For the text-containing cell, return its midpoint in (X, Y) coordinate format. 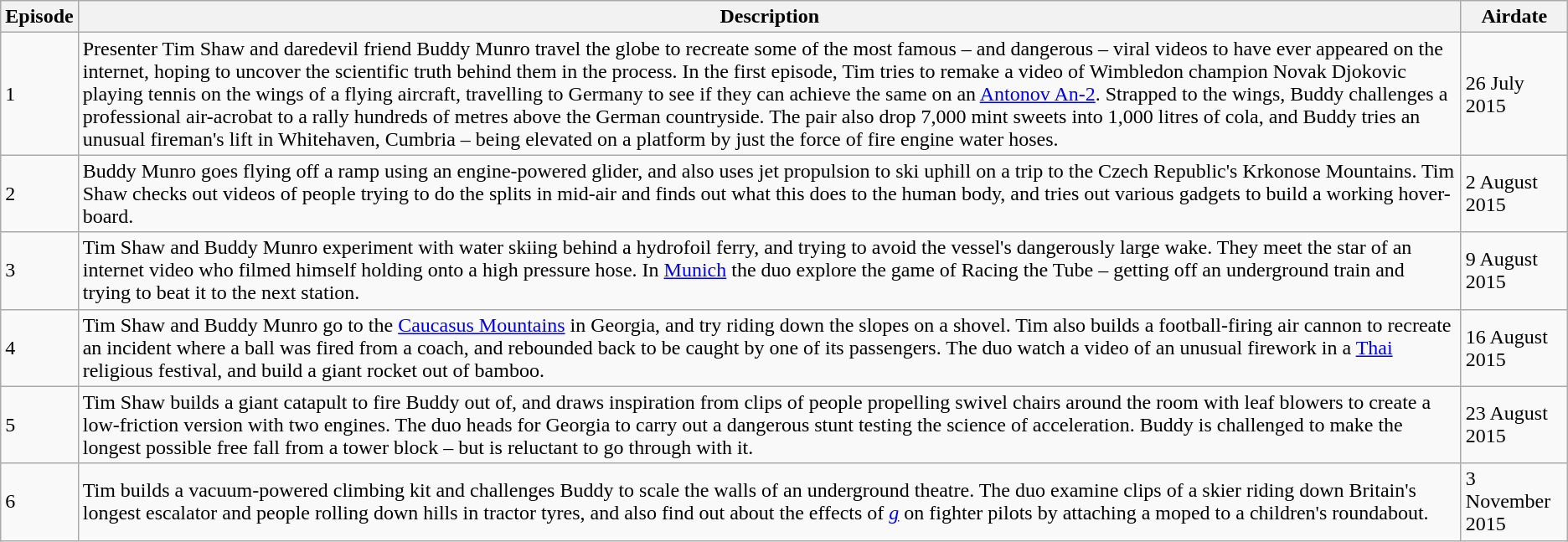
5 (39, 425)
Airdate (1514, 17)
3 (39, 271)
Episode (39, 17)
9 August 2015 (1514, 271)
1 (39, 94)
4 (39, 348)
26 July 2015 (1514, 94)
3 November 2015 (1514, 502)
16 August 2015 (1514, 348)
2 (39, 194)
Description (769, 17)
6 (39, 502)
23 August 2015 (1514, 425)
2 August 2015 (1514, 194)
